Provide the (x, y) coordinate of the cell's center where the given text is located.  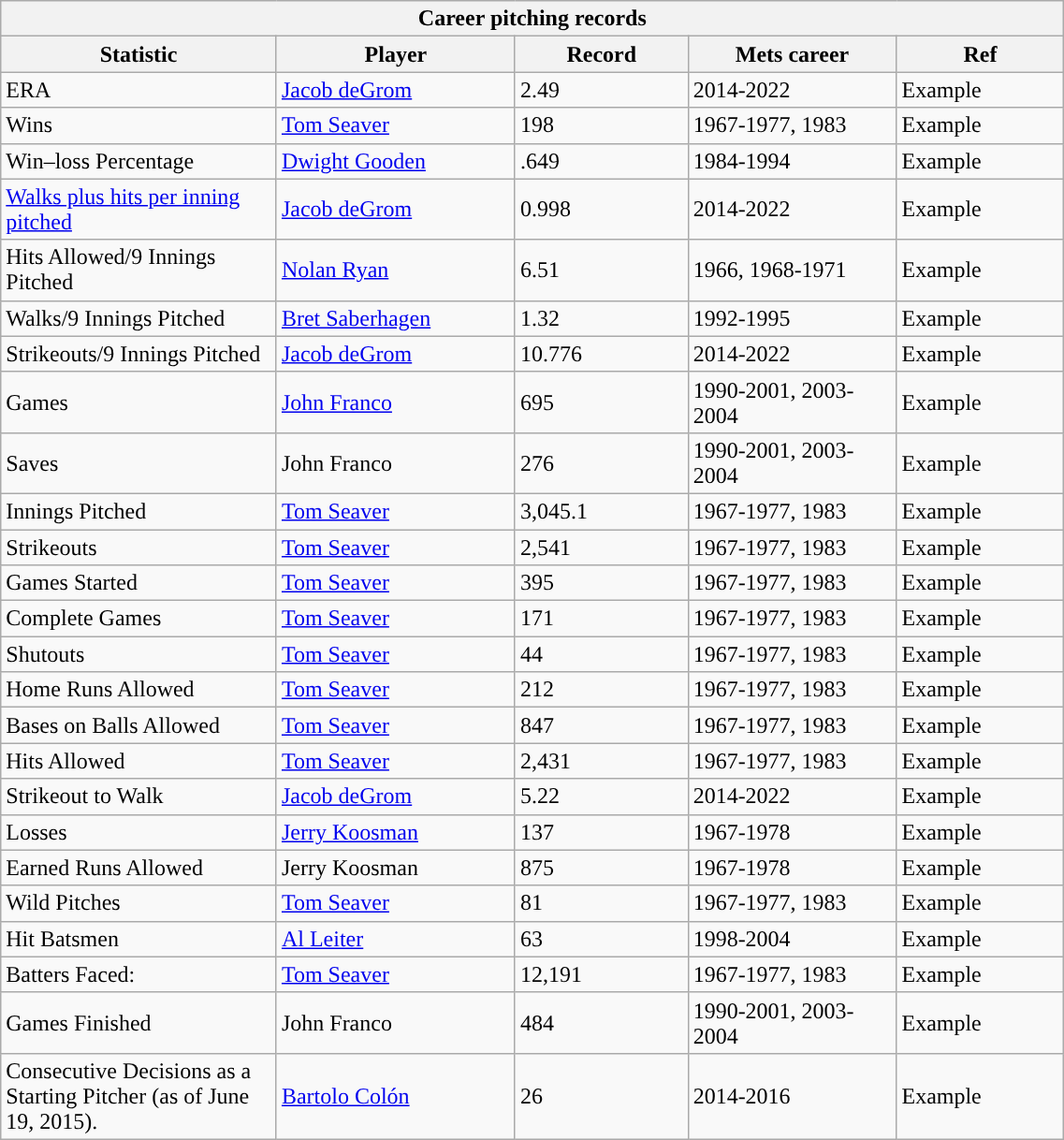
Hit Batsmen (138, 939)
2,431 (601, 761)
Games Finished (138, 1022)
395 (601, 583)
276 (601, 462)
81 (601, 903)
212 (601, 690)
Consecutive Decisions as a Starting Pitcher (as of June 19, 2015). (138, 1096)
847 (601, 725)
1966, 1968-1971 (792, 270)
Walks/9 Innings Pitched (138, 318)
ERA (138, 90)
3,045.1 (601, 511)
Player (395, 54)
Batters Faced: (138, 974)
Nolan Ryan (395, 270)
5.22 (601, 797)
Saves (138, 462)
1984-1994 (792, 161)
Win–loss Percentage (138, 161)
44 (601, 654)
10.776 (601, 354)
6.51 (601, 270)
Hits Allowed (138, 761)
Shutouts (138, 654)
1998-2004 (792, 939)
Bret Saberhagen (395, 318)
Al Leiter (395, 939)
.649 (601, 161)
Career pitching records (532, 19)
Games Started (138, 583)
2014-2016 (792, 1096)
695 (601, 402)
Statistic (138, 54)
137 (601, 832)
1.32 (601, 318)
Walks plus hits per inning pitched (138, 210)
Strikeout to Walk (138, 797)
Mets career (792, 54)
12,191 (601, 974)
198 (601, 125)
Strikeouts (138, 548)
Losses (138, 832)
484 (601, 1022)
Dwight Gooden (395, 161)
Wins (138, 125)
Hits Allowed/9 Innings Pitched (138, 270)
Earned Runs Allowed (138, 868)
Wild Pitches (138, 903)
Games (138, 402)
Bartolo Colón (395, 1096)
0.998 (601, 210)
Strikeouts/9 Innings Pitched (138, 354)
26 (601, 1096)
Record (601, 54)
Bases on Balls Allowed (138, 725)
875 (601, 868)
171 (601, 619)
Ref (981, 54)
2.49 (601, 90)
Complete Games (138, 619)
Innings Pitched (138, 511)
Home Runs Allowed (138, 690)
2,541 (601, 548)
63 (601, 939)
1992-1995 (792, 318)
